Find where the given text appears and provide that cell's center as [X, Y] coordinate. 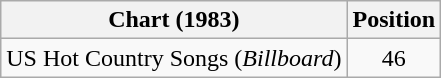
Position [394, 20]
Chart (1983) [174, 20]
US Hot Country Songs (Billboard) [174, 58]
46 [394, 58]
